Locate the cell with the specified text and output its (x, y) center coordinate. 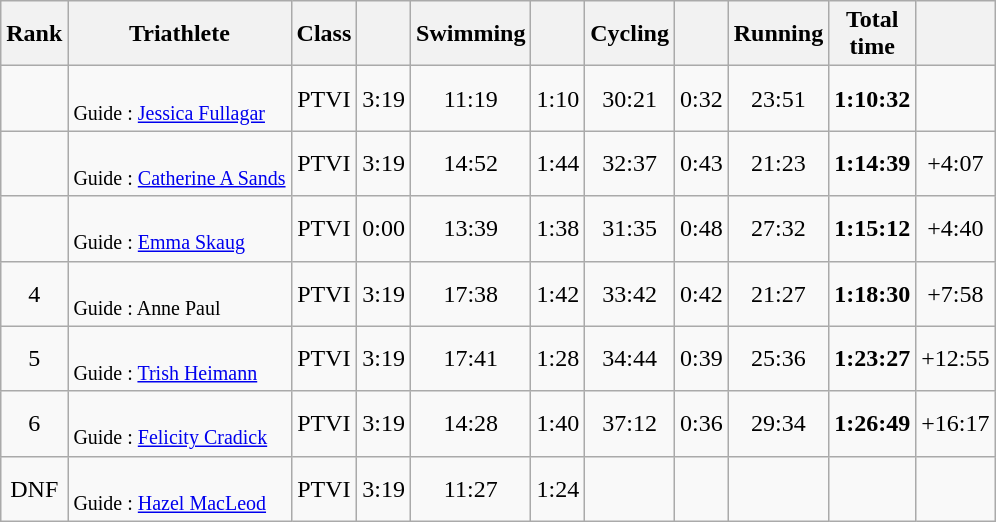
Totaltime (872, 34)
30:21 (630, 98)
Cycling (630, 34)
0:00 (384, 228)
0:39 (701, 358)
0:42 (701, 294)
5 (34, 358)
21:23 (778, 164)
Triathlete (180, 34)
0:43 (701, 164)
1:38 (558, 228)
+4:40 (956, 228)
11:27 (471, 488)
23:51 (778, 98)
Guide : Emma Skaug (180, 228)
17:38 (471, 294)
Guide : Catherine A Sands (180, 164)
Guide : Felicity Cradick (180, 424)
1:15:12 (872, 228)
Guide : Trish Heimann (180, 358)
+4:07 (956, 164)
1:26:49 (872, 424)
Rank (34, 34)
1:14:39 (872, 164)
21:27 (778, 294)
1:23:27 (872, 358)
+12:55 (956, 358)
1:10 (558, 98)
1:28 (558, 358)
Class (324, 34)
14:52 (471, 164)
+7:58 (956, 294)
4 (34, 294)
14:28 (471, 424)
1:18:30 (872, 294)
25:36 (778, 358)
DNF (34, 488)
31:35 (630, 228)
Swimming (471, 34)
32:37 (630, 164)
0:36 (701, 424)
Guide : Jessica Fullagar (180, 98)
Guide : Anne Paul (180, 294)
+16:17 (956, 424)
29:34 (778, 424)
Guide : Hazel MacLeod (180, 488)
1:42 (558, 294)
33:42 (630, 294)
1:44 (558, 164)
13:39 (471, 228)
1:10:32 (872, 98)
Running (778, 34)
1:40 (558, 424)
11:19 (471, 98)
1:24 (558, 488)
17:41 (471, 358)
37:12 (630, 424)
34:44 (630, 358)
6 (34, 424)
27:32 (778, 228)
0:48 (701, 228)
0:32 (701, 98)
